Scan for the cell matching the given text and deliver its (x, y) coordinate at center. 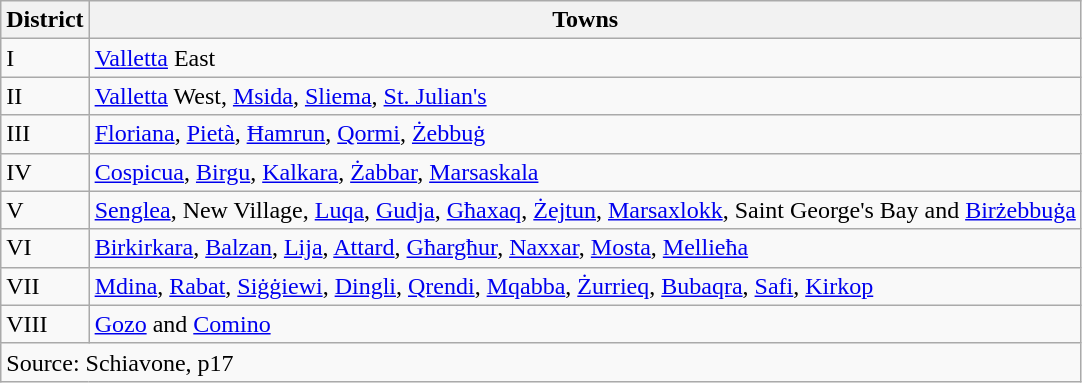
VI (45, 248)
Floriana, Pietà, Ħamrun, Qormi, Żebbuġ (585, 134)
II (45, 96)
Valletta East (585, 58)
Towns (585, 20)
I (45, 58)
Birkirkara, Balzan, Lija, Attard, Għargħur, Naxxar, Mosta, Mellieħa (585, 248)
Valletta West, Msida, Sliema, St. Julian's (585, 96)
Gozo and Comino (585, 324)
Source: Schiavone, p17 (542, 362)
Cospicua, Birgu, Kalkara, Żabbar, Marsaskala (585, 172)
V (45, 210)
VIII (45, 324)
III (45, 134)
District (45, 20)
VII (45, 286)
Senglea, New Village, Luqa, Gudja, Għaxaq, Żejtun, Marsaxlokk, Saint George's Bay and Birżebbuġa (585, 210)
Mdina, Rabat, Siġġiewi, Dingli, Qrendi, Mqabba, Żurrieq, Bubaqra, Safi, Kirkop (585, 286)
IV (45, 172)
